Locate the cell with the specified text and output its (x, y) center coordinate. 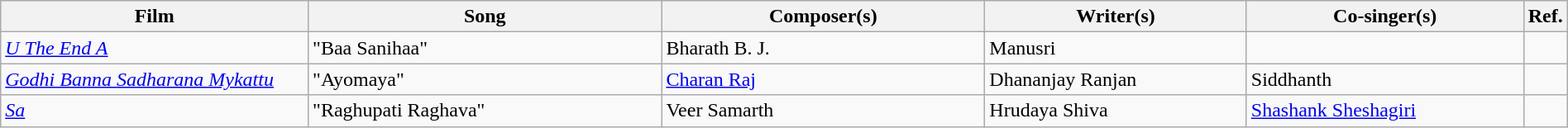
Bharath B. J. (824, 48)
Sa (155, 111)
"Raghupati Raghava" (485, 111)
Hrudaya Shiva (1116, 111)
Dhananjay Ranjan (1116, 79)
Song (485, 17)
Veer Samarth (824, 111)
"Ayomaya" (485, 79)
U The End A (155, 48)
Charan Raj (824, 79)
Writer(s) (1116, 17)
Manusri (1116, 48)
Co-singer(s) (1384, 17)
Ref. (1545, 17)
Siddhanth (1384, 79)
Composer(s) (824, 17)
Godhi Banna Sadharana Mykattu (155, 79)
Shashank Sheshagiri (1384, 111)
"Baa Sanihaa" (485, 48)
Film (155, 17)
